Extract the [X, Y] coordinate from the center of the cell holding the provided text.  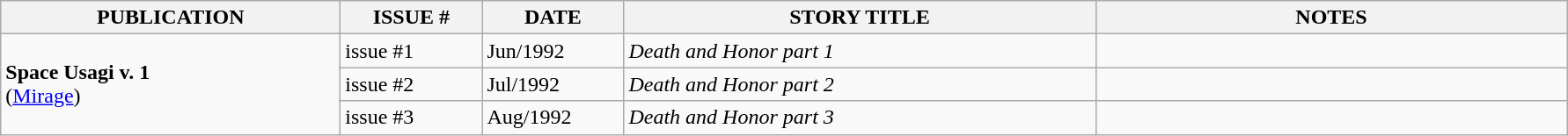
issue #1 [412, 51]
Death and Honor part 1 [860, 51]
Jun/1992 [553, 51]
issue #2 [412, 84]
PUBLICATION [171, 18]
Death and Honor part 2 [860, 84]
NOTES [1331, 18]
DATE [553, 18]
Space Usagi v. 1(Mirage) [171, 84]
ISSUE # [412, 18]
STORY TITLE [860, 18]
Aug/1992 [553, 118]
issue #3 [412, 118]
Death and Honor part 3 [860, 118]
Jul/1992 [553, 84]
